Return [x, y] of the center of cell containing provided text 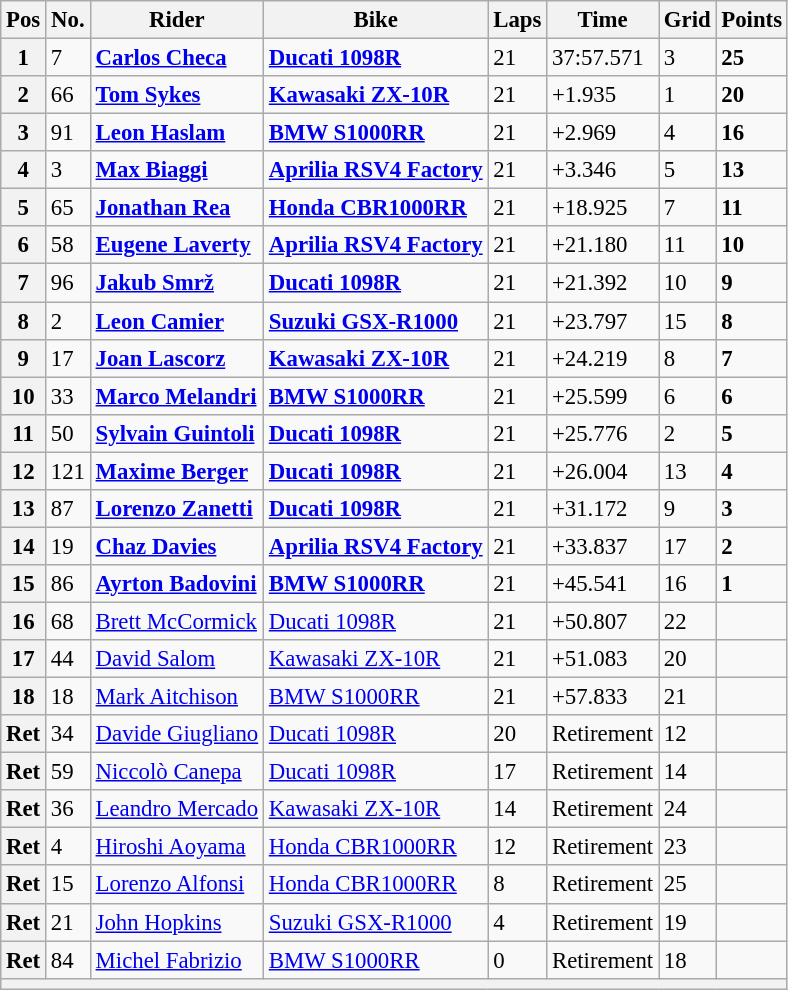
Leon Haslam [176, 133]
Marco Melandri [176, 396]
Carlos Checa [176, 58]
Lorenzo Alfonsi [176, 885]
91 [68, 133]
Maxime Berger [176, 471]
24 [686, 809]
+31.172 [603, 509]
34 [68, 734]
+1.935 [603, 95]
Points [752, 20]
Tom Sykes [176, 95]
Davide Giugliano [176, 734]
58 [68, 245]
+45.541 [603, 584]
59 [68, 772]
50 [68, 433]
Pos [24, 20]
+25.776 [603, 433]
+21.392 [603, 283]
44 [68, 659]
No. [68, 20]
+21.180 [603, 245]
Chaz Davies [176, 546]
87 [68, 509]
+26.004 [603, 471]
Leandro Mercado [176, 809]
Sylvain Guintoli [176, 433]
86 [68, 584]
66 [68, 95]
Jonathan Rea [176, 208]
68 [68, 621]
+24.219 [603, 358]
36 [68, 809]
Michel Fabrizio [176, 960]
+2.969 [603, 133]
121 [68, 471]
+18.925 [603, 208]
Bike [375, 20]
37:57.571 [603, 58]
65 [68, 208]
Leon Camier [176, 321]
Grid [686, 20]
Joan Lascorz [176, 358]
Niccolò Canepa [176, 772]
John Hopkins [176, 922]
84 [68, 960]
23 [686, 847]
33 [68, 396]
Max Biaggi [176, 170]
Laps [518, 20]
Lorenzo Zanetti [176, 509]
+51.083 [603, 659]
Time [603, 20]
+25.599 [603, 396]
Hiroshi Aoyama [176, 847]
22 [686, 621]
+33.837 [603, 546]
96 [68, 283]
Jakub Smrž [176, 283]
Eugene Laverty [176, 245]
Brett McCormick [176, 621]
Mark Aitchison [176, 697]
+50.807 [603, 621]
Ayrton Badovini [176, 584]
+57.833 [603, 697]
Rider [176, 20]
+23.797 [603, 321]
0 [518, 960]
David Salom [176, 659]
+3.346 [603, 170]
